Provide the [x, y] coordinate of the cell's center where the given text is located.  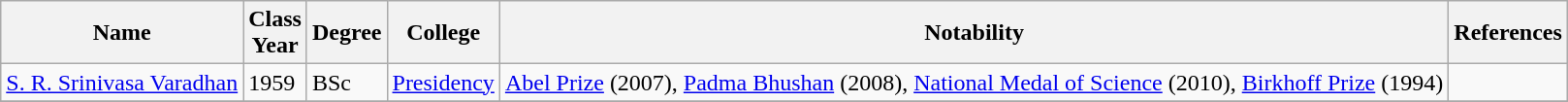
Notability [974, 33]
Presidency [443, 83]
1959 [275, 83]
BSc [347, 83]
Name [122, 33]
S. R. Srinivasa Varadhan [122, 83]
References [1509, 33]
Degree [347, 33]
College [443, 33]
ClassYear [275, 33]
Abel Prize (2007), Padma Bhushan (2008), National Medal of Science (2010), Birkhoff Prize (1994) [974, 83]
